Return the (X, Y) coordinate for the center point of the cell that contains the specified text.  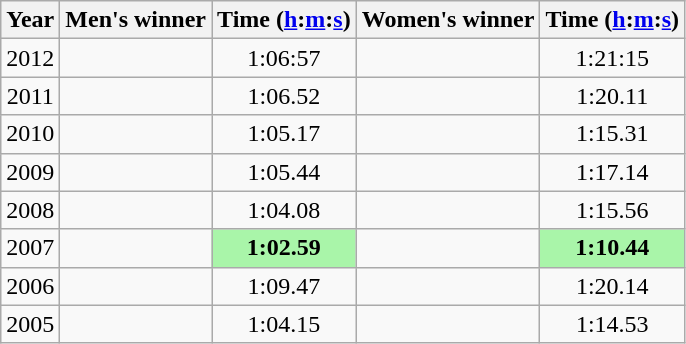
1:05.17 (284, 134)
1:20.11 (612, 96)
2007 (30, 248)
Women's winner (448, 20)
2005 (30, 324)
2010 (30, 134)
1:09.47 (284, 286)
1:15.56 (612, 210)
1:04.15 (284, 324)
2006 (30, 286)
2011 (30, 96)
1:20.14 (612, 286)
Men's winner (136, 20)
1:21:15 (612, 58)
1:06.52 (284, 96)
Year (30, 20)
2008 (30, 210)
1:15.31 (612, 134)
2009 (30, 172)
1:10.44 (612, 248)
1:05.44 (284, 172)
1:17.14 (612, 172)
1:04.08 (284, 210)
1:06:57 (284, 58)
1:14.53 (612, 324)
2012 (30, 58)
1:02.59 (284, 248)
